From the cell containing the given text, extract its center point as [x, y] coordinate. 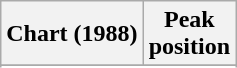
Chart (1988) [72, 34]
Peakposition [189, 34]
